Determine the (x, y) coordinate at the center of the cell enclosing the given text.  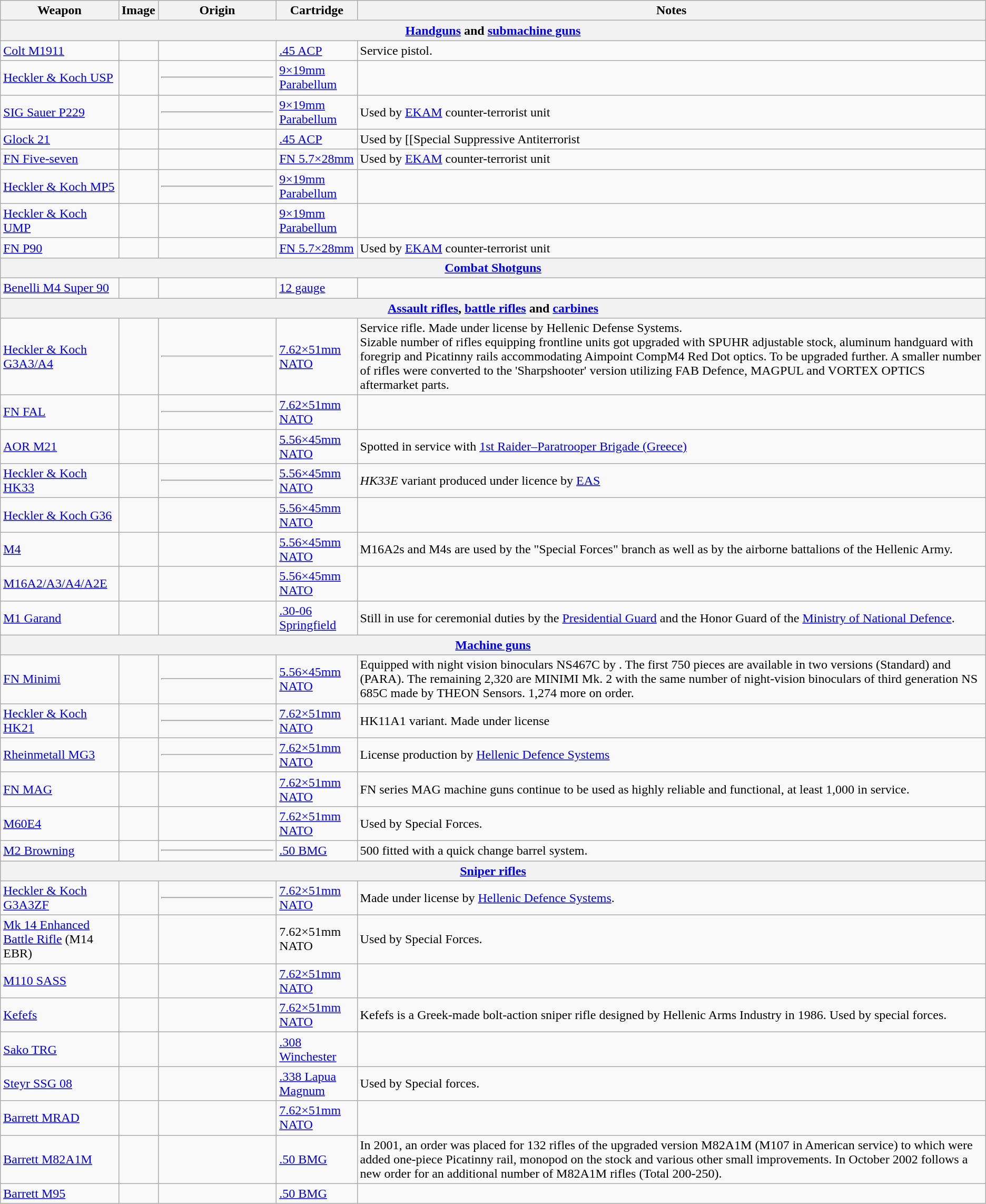
Assault rifles, battle rifles and carbines (493, 308)
Sako TRG (60, 1050)
M4 (60, 549)
Handguns and submachine guns (493, 31)
Heckler & Koch G36 (60, 515)
Heckler & Koch G3A3ZF (60, 898)
SIG Sauer P229 (60, 112)
Heckler & Koch MP5 (60, 187)
Glock 21 (60, 139)
Still in use for ceremonial duties by the Presidential Guard and the Honor Guard of the Ministry of National Defence. (671, 618)
FN series MAG machine guns continue to be used as highly reliable and functional, at least 1,000 in service. (671, 789)
Rheinmetall MG3 (60, 755)
Barrett M82A1M (60, 1159)
M1 Garand (60, 618)
Barrett M95 (60, 1193)
Weapon (60, 11)
FN FAL (60, 412)
FN MAG (60, 789)
Kefefs is a Greek-made bolt-action sniper rifle designed by Hellenic Arms Industry in 1986. Used by special forces. (671, 1015)
License production by Hellenic Defence Systems (671, 755)
Sniper rifles (493, 871)
FN Five-seven (60, 159)
Used by [[Special Suppressive Antiterrorist (671, 139)
Image (138, 11)
Made under license by Hellenic Defence Systems. (671, 898)
.308 Winchester (317, 1050)
Barrett MRAD (60, 1118)
Mk 14 Enhanced Battle Rifle (M14 EBR) (60, 939)
M16A2s and M4s are used by the "Special Forces" branch as well as by the airborne battalions of the Hellenic Army. (671, 549)
Machine guns (493, 645)
.30-06 Springfield (317, 618)
Cartridge (317, 11)
Used by Special forces. (671, 1083)
Steyr SSG 08 (60, 1083)
FN P90 (60, 248)
Origin (217, 11)
Benelli M4 Super 90 (60, 288)
.338 Lapua Magnum (317, 1083)
M110 SASS (60, 981)
Heckler & Koch HK21 (60, 721)
Spotted in service with 1st Raider–Paratrooper Brigade (Greece) (671, 447)
HK11A1 variant. Made under license (671, 721)
FN Minimi (60, 679)
Heckler & Koch UMP (60, 220)
Heckler & Koch G3A3/A4 (60, 357)
12 gauge (317, 288)
AOR M21 (60, 447)
M16A2/A3/A4/A2E (60, 584)
Service pistol. (671, 51)
M2 Browning (60, 850)
Heckler & Koch USP (60, 78)
Colt M1911 (60, 51)
Notes (671, 11)
500 fitted with a quick change barrel system. (671, 850)
M60E4 (60, 823)
HK33E variant produced under licence by EAS (671, 481)
Kefefs (60, 1015)
Heckler & Koch HK33 (60, 481)
Combat Shotguns (493, 268)
